Detect which cell encompasses the target text, then output its (X, Y) center coordinate. 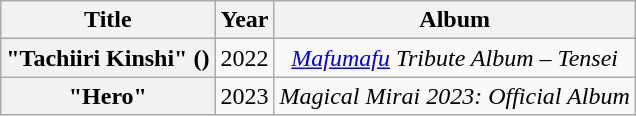
2022 (244, 58)
Album (454, 20)
Mafumafu Tribute Album – Tensei (454, 58)
"Hero" (108, 96)
2023 (244, 96)
"Tachiiri Kinshi" () (108, 58)
Magical Mirai 2023: Official Album (454, 96)
Title (108, 20)
Year (244, 20)
